Extract the [X, Y] coordinate from the center of the cell holding the provided text.  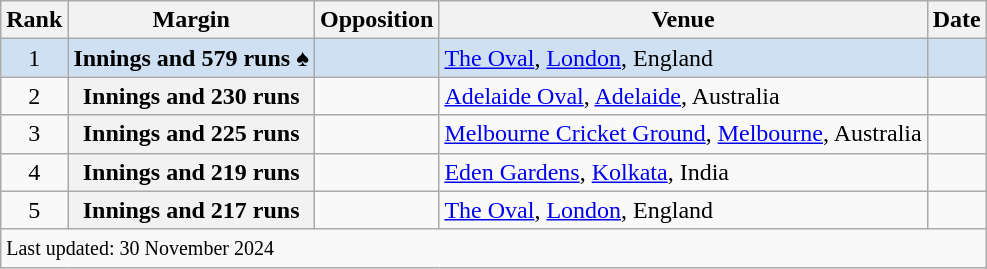
2 [34, 96]
Venue [683, 20]
4 [34, 172]
Innings and 217 runs [192, 210]
5 [34, 210]
Melbourne Cricket Ground, Melbourne, Australia [683, 134]
Eden Gardens, Kolkata, India [683, 172]
Innings and 225 runs [192, 134]
Opposition [376, 20]
Rank [34, 20]
Last updated: 30 November 2024 [494, 248]
1 [34, 58]
Innings and 579 runs ♠ [192, 58]
Innings and 230 runs [192, 96]
Date [956, 20]
Innings and 219 runs [192, 172]
Adelaide Oval, Adelaide, Australia [683, 96]
Margin [192, 20]
3 [34, 134]
